Provide the [x, y] coordinate of the cell's center where the given text is located.  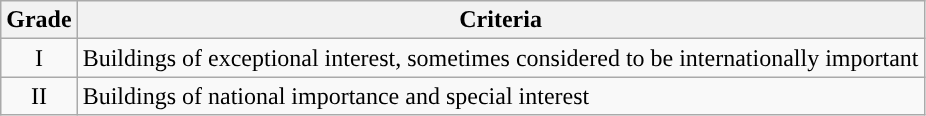
I [39, 58]
Buildings of national importance and special interest [500, 96]
Buildings of exceptional interest, sometimes considered to be internationally important [500, 58]
Grade [39, 20]
Criteria [500, 20]
II [39, 96]
